Scan for the cell matching the given text and deliver its [x, y] coordinate at center. 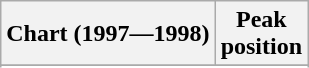
Chart (1997—1998) [108, 34]
Peakposition [261, 34]
